From the cell containing the given text, extract its center point as [x, y] coordinate. 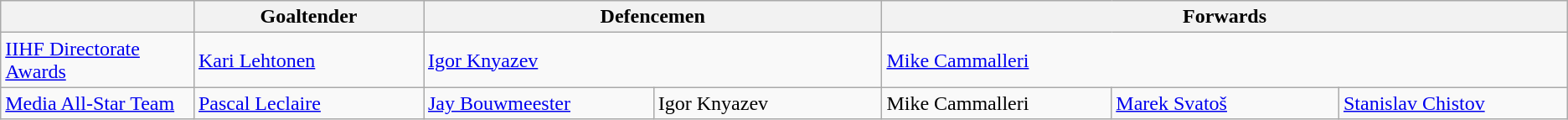
Defencemen [653, 17]
Pascal Leclaire [308, 103]
Marek Svatoš [1225, 103]
Media All-Star Team [97, 103]
Jay Bouwmeester [539, 103]
Forwards [1225, 17]
IIHF Directorate Awards [97, 60]
Kari Lehtonen [308, 60]
Stanislav Chistov [1452, 103]
Goaltender [308, 17]
